Capture the cell that displays the provided text and extract its (X, Y) central coordinate. 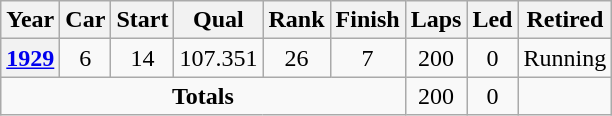
Qual (218, 20)
Finish (368, 20)
Led (492, 20)
Running (565, 58)
Car (86, 20)
Rank (296, 20)
Retired (565, 20)
6 (86, 58)
107.351 (218, 58)
Laps (436, 20)
1929 (30, 58)
Start (142, 20)
14 (142, 58)
26 (296, 58)
7 (368, 58)
Totals (203, 96)
Year (30, 20)
